For the text-containing cell, return its midpoint in (x, y) coordinate format. 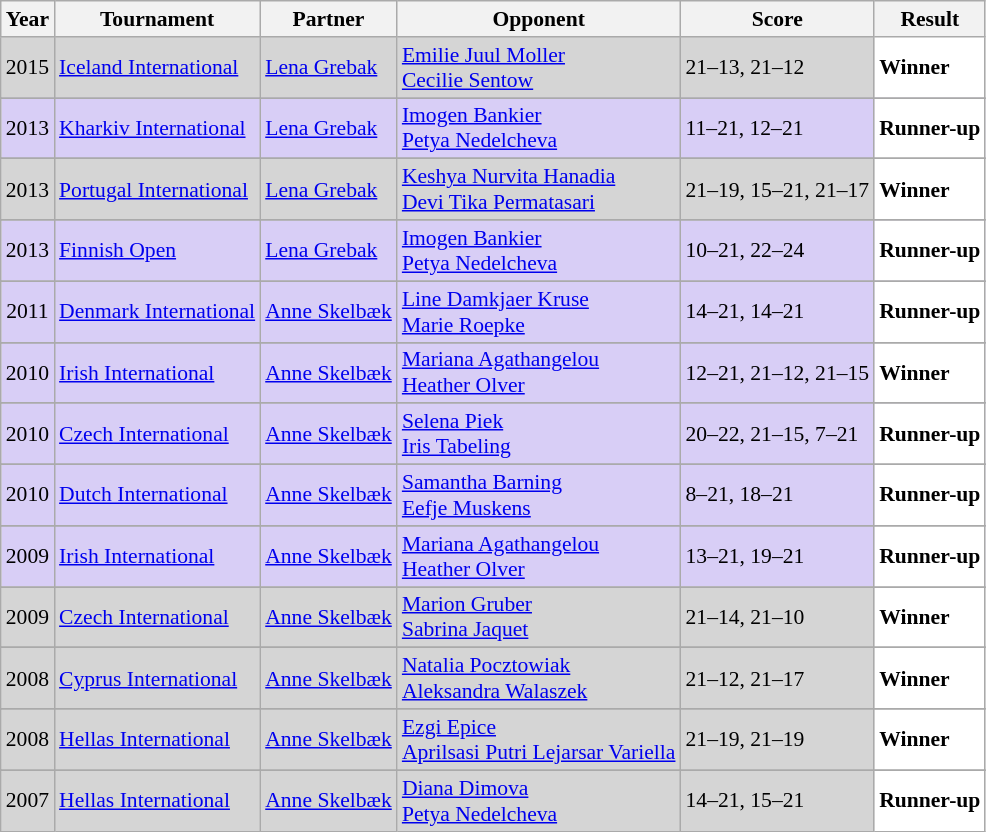
20–22, 21–15, 7–21 (778, 434)
21–19, 15–21, 21–17 (778, 190)
Iceland International (157, 68)
Score (778, 19)
Kharkiv International (157, 128)
Portugal International (157, 190)
Year (28, 19)
2011 (28, 312)
Selena Piek Iris Tabeling (539, 434)
21–13, 21–12 (778, 68)
Line Damkjaer Kruse Marie Roepke (539, 312)
Tournament (157, 19)
Result (930, 19)
Emilie Juul Moller Cecilie Sentow (539, 68)
Partner (328, 19)
Denmark International (157, 312)
Ezgi Epice Aprilsasi Putri Lejarsar Variella (539, 740)
21–12, 21–17 (778, 678)
Samantha Barning Eefje Muskens (539, 496)
Diana Dimova Petya Nedelcheva (539, 800)
2007 (28, 800)
21–19, 21–19 (778, 740)
Cyprus International (157, 678)
21–14, 21–10 (778, 618)
Dutch International (157, 496)
14–21, 14–21 (778, 312)
8–21, 18–21 (778, 496)
Keshya Nurvita Hanadia Devi Tika Permatasari (539, 190)
Opponent (539, 19)
13–21, 19–21 (778, 556)
14–21, 15–21 (778, 800)
Finnish Open (157, 250)
Natalia Pocztowiak Aleksandra Walaszek (539, 678)
2015 (28, 68)
11–21, 12–21 (778, 128)
Marion Gruber Sabrina Jaquet (539, 618)
12–21, 21–12, 21–15 (778, 372)
10–21, 22–24 (778, 250)
